Return the [x, y] coordinate for the center point of the cell that contains the specified text.  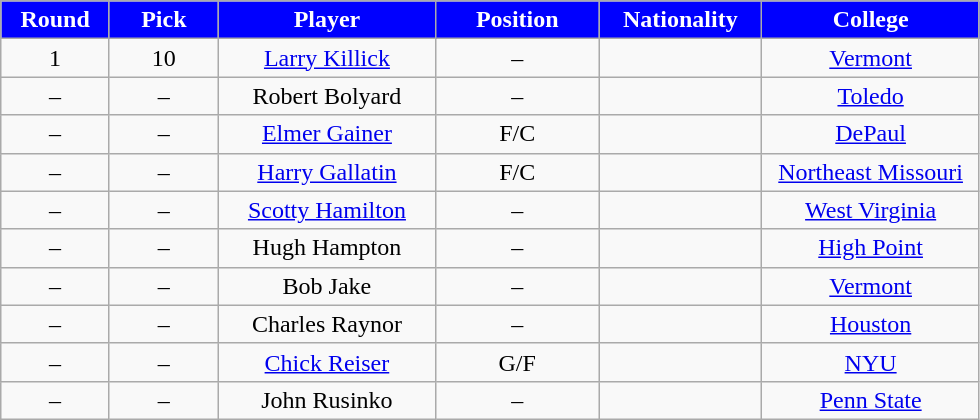
DePaul [871, 134]
West Virginia [871, 210]
Harry Gallatin [326, 172]
Round [56, 20]
NYU [871, 362]
Houston [871, 324]
John Rusinko [326, 400]
Charles Raynor [326, 324]
Robert Bolyard [326, 96]
Position [518, 20]
Penn State [871, 400]
Bob Jake [326, 286]
Nationality [680, 20]
Northeast Missouri [871, 172]
Chick Reiser [326, 362]
Larry Killick [326, 58]
High Point [871, 248]
Hugh Hampton [326, 248]
G/F [518, 362]
College [871, 20]
Player [326, 20]
1 [56, 58]
Scotty Hamilton [326, 210]
Toledo [871, 96]
Pick [164, 20]
Elmer Gainer [326, 134]
10 [164, 58]
